Determine the [x, y] coordinate at the center of the cell enclosing the given text.  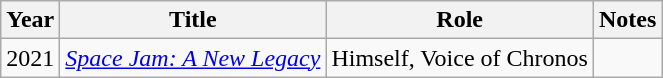
Space Jam: A New Legacy [193, 58]
Himself, Voice of Chronos [460, 58]
Notes [627, 20]
2021 [30, 58]
Year [30, 20]
Title [193, 20]
Role [460, 20]
